Determine the [x, y] coordinate at the center of the cell enclosing the given text.  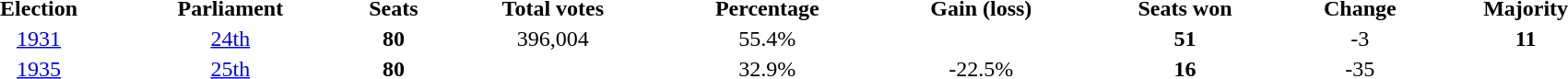
80 [395, 39]
51 [1185, 39]
396,004 [553, 39]
-3 [1361, 39]
24th [230, 39]
55.4% [767, 39]
